Search for the cell housing the specified text and yield its (x, y) center coordinate. 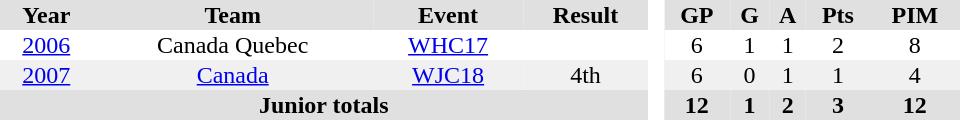
GP (697, 15)
WHC17 (448, 45)
PIM (915, 15)
2006 (46, 45)
Result (585, 15)
Junior totals (324, 105)
Year (46, 15)
G (750, 15)
4th (585, 75)
Pts (838, 15)
3 (838, 105)
Team (233, 15)
8 (915, 45)
Canada (233, 75)
WJC18 (448, 75)
2007 (46, 75)
0 (750, 75)
A (788, 15)
Event (448, 15)
4 (915, 75)
Canada Quebec (233, 45)
